Search for the cell housing the specified text and yield its (x, y) center coordinate. 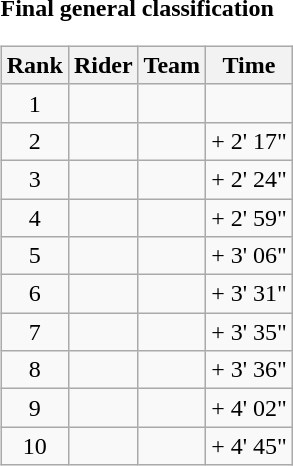
+ 4' 45" (250, 446)
6 (34, 294)
Team (172, 65)
+ 3' 35" (250, 332)
3 (34, 179)
4 (34, 217)
2 (34, 141)
7 (34, 332)
Rider (103, 65)
1 (34, 103)
+ 2' 17" (250, 141)
8 (34, 370)
Rank (34, 65)
+ 2' 59" (250, 217)
+ 3' 06" (250, 256)
+ 4' 02" (250, 408)
5 (34, 256)
Time (250, 65)
+ 3' 36" (250, 370)
9 (34, 408)
+ 3' 31" (250, 294)
10 (34, 446)
+ 2' 24" (250, 179)
